Determine the (x, y) coordinate at the center of the cell enclosing the given text.  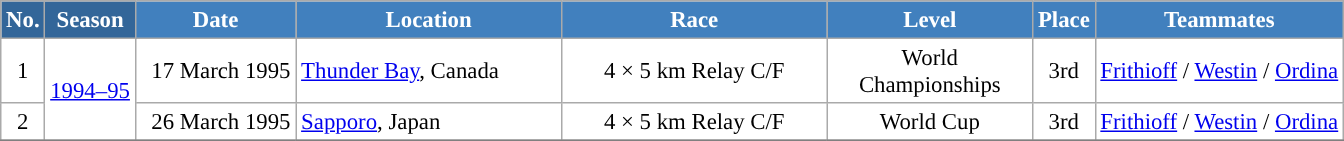
Location (429, 20)
No. (23, 20)
26 March 1995 (216, 122)
Sapporo, Japan (429, 122)
1994–95 (90, 90)
World Championships (930, 72)
World Cup (930, 122)
1 (23, 72)
Thunder Bay, Canada (429, 72)
Date (216, 20)
2 (23, 122)
Race (694, 20)
Place (1064, 20)
Teammates (1219, 20)
Level (930, 20)
17 March 1995 (216, 72)
Season (90, 20)
